Pinpoint the cell where the given text exists, returning its (x, y) midpoint coordinate. 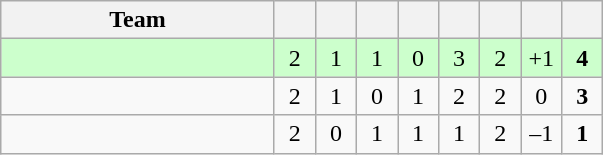
Team (138, 20)
–1 (542, 134)
4 (582, 58)
+1 (542, 58)
